Find where the given text appears and provide that cell's center as (X, Y) coordinate. 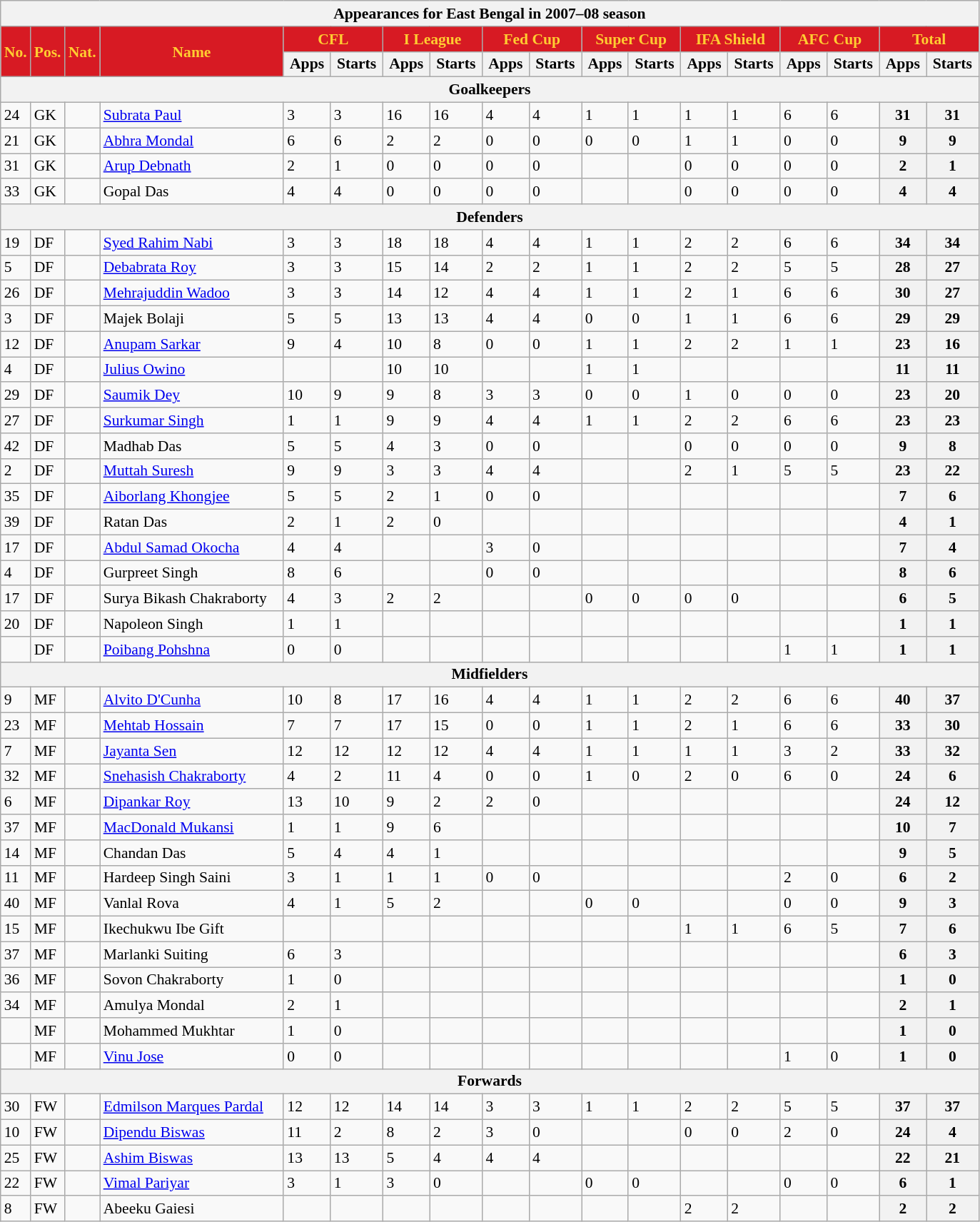
Julius Owino (192, 370)
No. (16, 51)
Hardeep Singh Saini (192, 878)
Marlanki Suiting (192, 954)
Dipendu Biswas (192, 1133)
Vinu Jose (192, 1056)
Total (929, 39)
Ikechukwu Ibe Gift (192, 929)
Pos. (48, 51)
Madhab Das (192, 446)
35 (16, 497)
AFC Cup (829, 39)
Surkumar Singh (192, 420)
36 (16, 980)
Forwards (490, 1081)
Poibang Pohshna (192, 650)
26 (16, 293)
Majek Bolaji (192, 319)
Sovon Chakraborty (192, 980)
Nat. (83, 51)
Ratan Das (192, 522)
Snehasish Chakraborty (192, 777)
IFA Shield (731, 39)
Alvito D'Cunha (192, 700)
Super Cup (631, 39)
Midfielders (490, 675)
Mohammed Mukhtar (192, 1031)
CFL (333, 39)
Name (192, 51)
42 (16, 446)
Ashim Biswas (192, 1158)
Muttah Suresh (192, 471)
Mehtab Hossain (192, 726)
Gurpreet Singh (192, 573)
Dipankar Roy (192, 802)
Mehrajuddin Wadoo (192, 293)
Gopal Das (192, 192)
Amulya Mondal (192, 1006)
19 (16, 243)
MacDonald Mukansi (192, 827)
Anupam Sarkar (192, 344)
Syed Rahim Nabi (192, 243)
Jayanta Sen (192, 751)
I League (433, 39)
Arup Debnath (192, 166)
Vimal Pariyar (192, 1183)
Abhra Mondal (192, 141)
Edmilson Marques Pardal (192, 1107)
25 (16, 1158)
Napoleon Singh (192, 624)
Debabrata Roy (192, 268)
Subrata Paul (192, 116)
39 (16, 522)
Abdul Samad Okocha (192, 547)
Aiborlang Khongjee (192, 497)
Vanlal Rova (192, 904)
Goalkeepers (490, 90)
Abeeku Gaiesi (192, 1209)
Saumik Dey (192, 395)
Chandan Das (192, 853)
28 (903, 268)
Defenders (490, 217)
Appearances for East Bengal in 2007–08 season (490, 14)
Surya Bikash Chakraborty (192, 599)
Fed Cup (532, 39)
